Output the (x, y) coordinate of the center of the cell containing the given text.  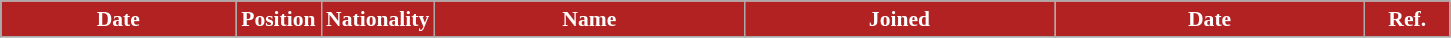
Nationality (378, 19)
Name (589, 19)
Ref. (1408, 19)
Joined (899, 19)
Position (278, 19)
